Identify which cell holds the provided text, then report its (x, y) central coordinate. 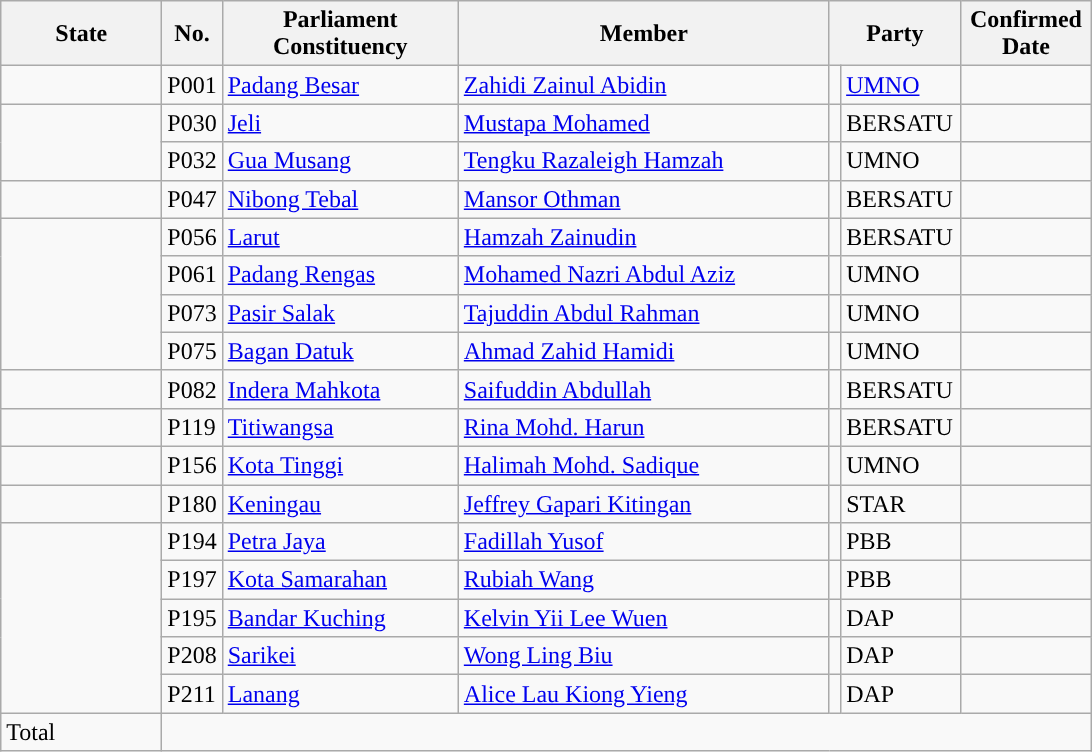
P119 (192, 427)
P061 (192, 275)
P197 (192, 580)
P156 (192, 465)
P180 (192, 503)
Tengku Razaleigh Hamzah (644, 161)
Kota Tinggi (340, 465)
Petra Jaya (340, 542)
Sarikei (340, 656)
Jeffrey Gapari Kitingan (644, 503)
Alice Lau Kiong Yieng (644, 694)
Confirmed Date (1026, 34)
Larut (340, 237)
P030 (192, 123)
Total (82, 732)
Bandar Kuching (340, 618)
Pasir Salak (340, 313)
STAR (901, 503)
Keningau (340, 503)
P194 (192, 542)
Fadillah Yusof (644, 542)
No. (192, 34)
Kelvin Yii Lee Wuen (644, 618)
Party (894, 34)
Mansor Othman (644, 199)
P047 (192, 199)
State (82, 34)
Halimah Mohd. Sadique (644, 465)
Nibong Tebal (340, 199)
P195 (192, 618)
Mustapa Mohamed (644, 123)
P082 (192, 389)
Ahmad Zahid Hamidi (644, 351)
P075 (192, 351)
Bagan Datuk (340, 351)
Rina Mohd. Harun (644, 427)
Padang Rengas (340, 275)
P211 (192, 694)
P208 (192, 656)
Jeli (340, 123)
P056 (192, 237)
Zahidi Zainul Abidin (644, 85)
Member (644, 34)
Titiwangsa (340, 427)
Kota Samarahan (340, 580)
Rubiah Wang (644, 580)
Saifuddin Abdullah (644, 389)
Padang Besar (340, 85)
Lanang (340, 694)
Wong Ling Biu (644, 656)
Gua Musang (340, 161)
P073 (192, 313)
P032 (192, 161)
Hamzah Zainudin (644, 237)
Mohamed Nazri Abdul Aziz (644, 275)
Indera Mahkota (340, 389)
Tajuddin Abdul Rahman (644, 313)
P001 (192, 85)
Parliament Constituency (340, 34)
